Determine the (X, Y) coordinate at the center of the cell enclosing the given text.  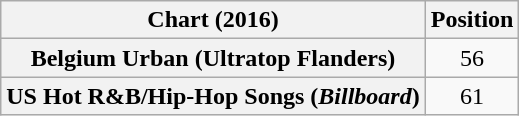
Position (472, 20)
Belgium Urban (Ultratop Flanders) (213, 58)
61 (472, 96)
Chart (2016) (213, 20)
US Hot R&B/Hip-Hop Songs (Billboard) (213, 96)
56 (472, 58)
